Scan for the cell matching the given text and deliver its (X, Y) coordinate at center. 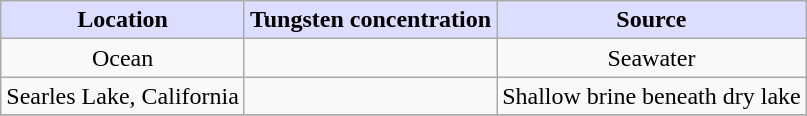
Shallow brine beneath dry lake (652, 96)
Tungsten concentration (370, 20)
Ocean (123, 58)
Searles Lake, California (123, 96)
Source (652, 20)
Location (123, 20)
Seawater (652, 58)
